Return the [x, y] coordinate for the center point of the cell that contains the specified text.  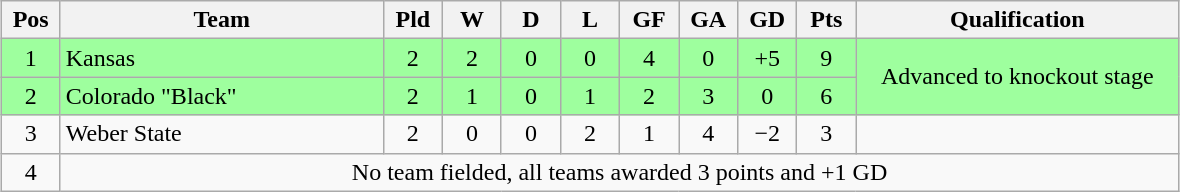
Pld [412, 20]
Advanced to knockout stage [1018, 77]
W [472, 20]
Team [222, 20]
GD [768, 20]
D [530, 20]
GF [650, 20]
Weber State [222, 134]
Kansas [222, 58]
−2 [768, 134]
Qualification [1018, 20]
L [590, 20]
9 [826, 58]
GA [708, 20]
+5 [768, 58]
Colorado "Black" [222, 96]
Pos [30, 20]
No team fielded, all teams awarded 3 points and +1 GD [620, 172]
Pts [826, 20]
6 [826, 96]
